Scan for the cell matching the given text and deliver its [x, y] coordinate at center. 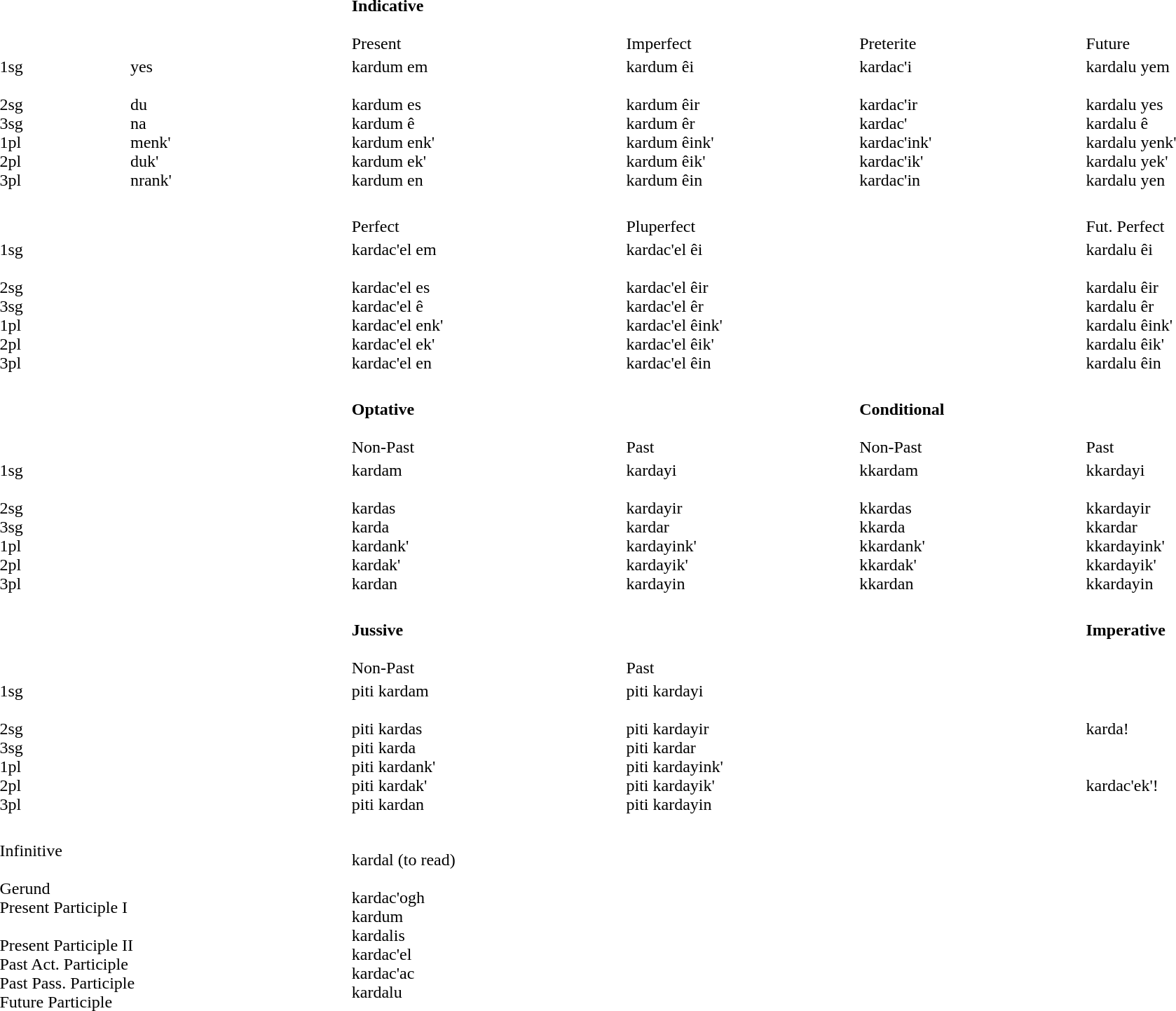
piti kardampiti kardas piti karda piti kardank' piti kardak' piti kardan [486, 748]
kkardamkkardas kkarda kkardank' kkardak' kkardan [971, 527]
OptativeNon-Past [486, 428]
yesdu na menk' duk' nrank' [238, 123]
kardamkardas karda kardank' kardak' kardan [486, 527]
kardac'el emkardac'el es kardac'el ê kardac'el enk' kardac'el ek' kardac'el en [486, 306]
ConditionalNon-Past [971, 428]
piti kardayipiti kardayir piti kardar piti kardayink' piti kardayik' piti kardayin [854, 748]
kardum emkardum es kardum ê kardum enk' kardum ek' kardum en [486, 123]
kardac'el êikardac'el êir kardac'el êr kardac'el êink' kardac'el êik' kardac'el êin [854, 306]
Pluperfect [854, 226]
kardac'ikardac'ir kardac' kardac'ink' kardac'ik' kardac'in [971, 123]
Perfect [486, 226]
kardayikardayir kardar kardayink' kardayik' kardayin [741, 527]
JussiveNon-Past [486, 649]
kardum êikardum êir kardum êr kardum êink' kardum êik' kardum êin [741, 123]
